Return the [X, Y] coordinate for the center point of the cell that contains the specified text.  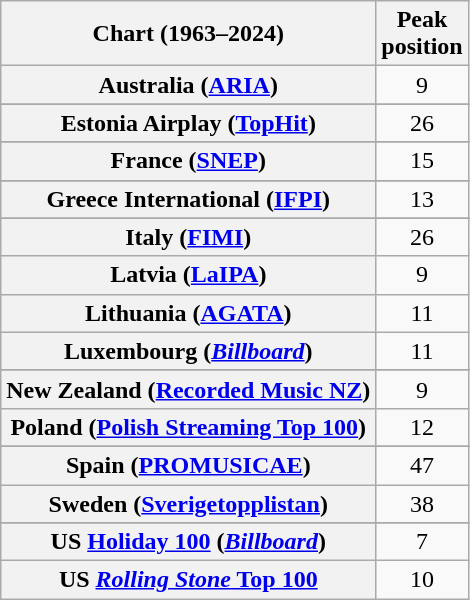
France (SNEP) [188, 161]
Sweden (Sverigetopplistan) [188, 503]
Latvia (LaIPA) [188, 275]
Lithuania (AGATA) [188, 313]
47 [422, 465]
Estonia Airplay (TopHit) [188, 123]
Greece International (IFPI) [188, 199]
Poland (Polish Streaming Top 100) [188, 427]
Peakposition [422, 34]
New Zealand (Recorded Music NZ) [188, 389]
Italy (FIMI) [188, 237]
Australia (ARIA) [188, 85]
12 [422, 427]
US Rolling Stone Top 100 [188, 580]
US Holiday 100 (Billboard) [188, 542]
13 [422, 199]
Spain (PROMUSICAE) [188, 465]
Chart (1963–2024) [188, 34]
38 [422, 503]
15 [422, 161]
7 [422, 542]
Luxembourg (Billboard) [188, 351]
10 [422, 580]
